Search for the cell housing the specified text and yield its (X, Y) center coordinate. 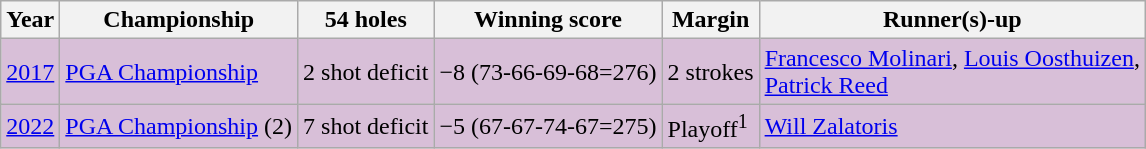
Margin (710, 20)
−5 (67-67-74-67=275) (548, 126)
PGA Championship (2) (179, 126)
PGA Championship (179, 72)
2 strokes (710, 72)
2022 (30, 126)
Will Zalatoris (952, 126)
Francesco Molinari, Louis Oosthuizen, Patrick Reed (952, 72)
Playoff1 (710, 126)
2 shot deficit (366, 72)
7 shot deficit (366, 126)
−8 (73-66-69-68=276) (548, 72)
Runner(s)-up (952, 20)
Championship (179, 20)
Winning score (548, 20)
54 holes (366, 20)
2017 (30, 72)
Year (30, 20)
